Search for the cell housing the specified text and yield its [X, Y] center coordinate. 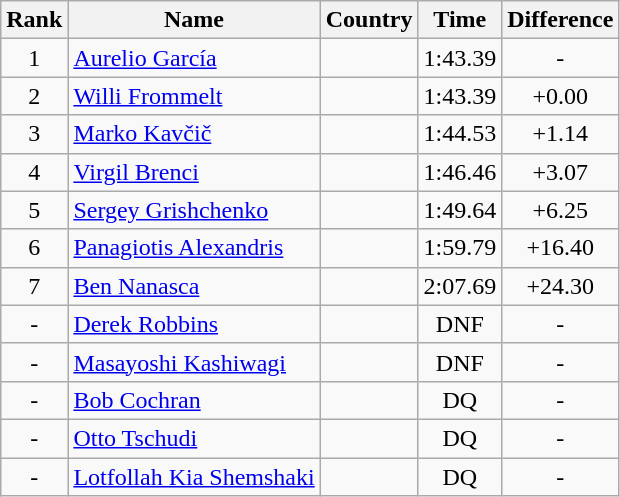
Country [369, 20]
+0.00 [560, 96]
2 [34, 96]
5 [34, 210]
+6.25 [560, 210]
3 [34, 134]
1:44.53 [460, 134]
Ben Nanasca [194, 286]
Rank [34, 20]
Masayoshi Kashiwagi [194, 362]
+3.07 [560, 172]
Virgil Brenci [194, 172]
1 [34, 58]
4 [34, 172]
Derek Robbins [194, 324]
1:59.79 [460, 248]
Name [194, 20]
Time [460, 20]
Difference [560, 20]
1:49.64 [460, 210]
7 [34, 286]
Lotfollah Kia Shemshaki [194, 477]
Willi Frommelt [194, 96]
+24.30 [560, 286]
1:46.46 [460, 172]
6 [34, 248]
Bob Cochran [194, 400]
Panagiotis Alexandris [194, 248]
Marko Kavčič [194, 134]
+1.14 [560, 134]
2:07.69 [460, 286]
Sergey Grishchenko [194, 210]
Aurelio García [194, 58]
+16.40 [560, 248]
Otto Tschudi [194, 438]
